Find where the given text appears and provide that cell's center as (X, Y) coordinate. 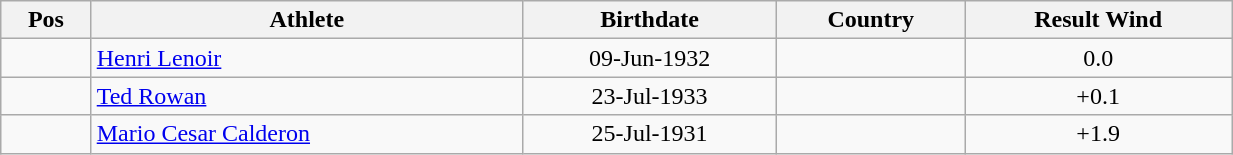
23-Jul-1933 (649, 96)
0.0 (1098, 58)
Result Wind (1098, 20)
Henri Lenoir (306, 58)
Birthdate (649, 20)
+0.1 (1098, 96)
Country (871, 20)
Athlete (306, 20)
Ted Rowan (306, 96)
Pos (46, 20)
25-Jul-1931 (649, 134)
+1.9 (1098, 134)
Mario Cesar Calderon (306, 134)
09-Jun-1932 (649, 58)
